Capture the cell that displays the provided text and extract its [X, Y] central coordinate. 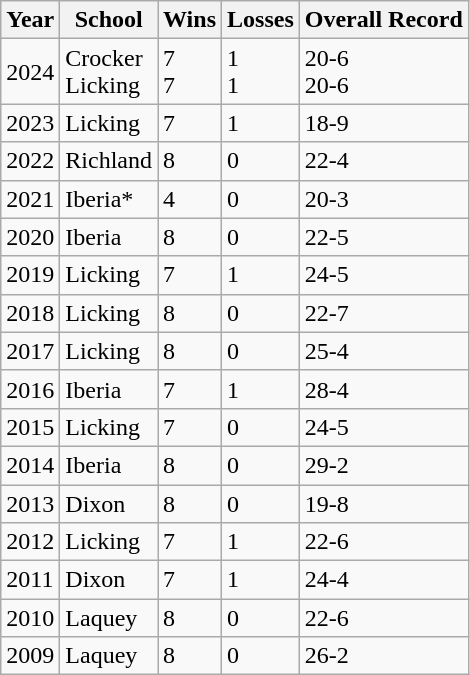
Year [30, 20]
2013 [30, 503]
18-9 [384, 123]
29-2 [384, 465]
2022 [30, 161]
2024 [30, 72]
2011 [30, 580]
22-4 [384, 161]
25-4 [384, 351]
20-3 [384, 199]
11 [261, 72]
Losses [261, 20]
2023 [30, 123]
28-4 [384, 389]
2016 [30, 389]
19-8 [384, 503]
School [109, 20]
24-4 [384, 580]
2017 [30, 351]
2012 [30, 542]
20-620-6 [384, 72]
Overall Record [384, 20]
2009 [30, 656]
2014 [30, 465]
CrockerLicking [109, 72]
26-2 [384, 656]
Wins [190, 20]
4 [190, 199]
2019 [30, 275]
22-7 [384, 313]
2015 [30, 427]
2020 [30, 237]
22-5 [384, 237]
2021 [30, 199]
Iberia* [109, 199]
2010 [30, 618]
77 [190, 72]
Richland [109, 161]
2018 [30, 313]
